Provide the (x, y) coordinate of the cell's center where the given text is located.  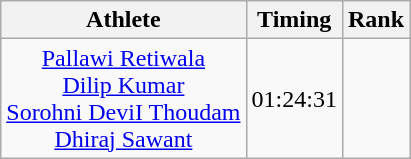
Pallawi RetiwalaDilip KumarSorohni DeviI ThoudamDhiraj Sawant (124, 98)
Timing (294, 20)
01:24:31 (294, 98)
Rank (376, 20)
Athlete (124, 20)
